Identify which cell holds the provided text, then report its (x, y) central coordinate. 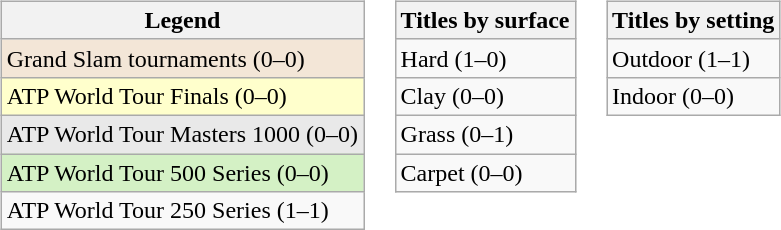
Hard (1–0) (485, 58)
Titles by setting (694, 20)
Carpet (0–0) (485, 173)
ATP World Tour 500 Series (0–0) (182, 173)
ATP World Tour Masters 1000 (0–0) (182, 134)
Grass (0–1) (485, 134)
Indoor (0–0) (694, 96)
ATP World Tour Finals (0–0) (182, 96)
Titles by surface (485, 20)
Legend (182, 20)
Outdoor (1–1) (694, 58)
Grand Slam tournaments (0–0) (182, 58)
ATP World Tour 250 Series (1–1) (182, 211)
Clay (0–0) (485, 96)
